Pinpoint the cell where the given text exists, returning its (X, Y) midpoint coordinate. 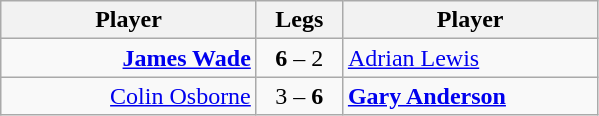
Colin Osborne (129, 96)
Adrian Lewis (470, 58)
6 – 2 (299, 58)
James Wade (129, 58)
Legs (299, 20)
Gary Anderson (470, 96)
3 – 6 (299, 96)
